Locate the cell with the specified text and output its (X, Y) center coordinate. 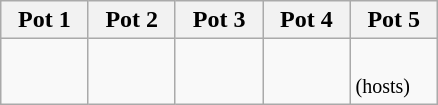
Pot 5 (394, 20)
Pot 3 (218, 20)
(hosts) (394, 72)
Pot 2 (132, 20)
Pot 1 (44, 20)
Pot 4 (306, 20)
